Detect which cell encompasses the target text, then output its (x, y) center coordinate. 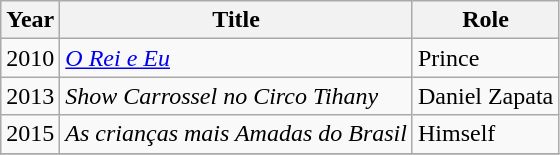
Daniel Zapata (485, 96)
Title (236, 20)
2015 (30, 134)
2010 (30, 58)
2013 (30, 96)
O Rei e Eu (236, 58)
Himself (485, 134)
As crianças mais Amadas do Brasil (236, 134)
Prince (485, 58)
Year (30, 20)
Role (485, 20)
Show Carrossel no Circo Tihany (236, 96)
